Detect which cell encompasses the target text, then output its (x, y) center coordinate. 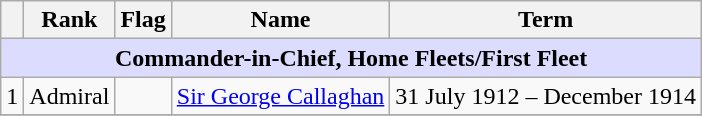
31 July 1912 – December 1914 (546, 96)
Rank (70, 20)
Admiral (70, 96)
Term (546, 20)
Sir George Callaghan (280, 96)
Flag (143, 20)
Commander-in-Chief, Home Fleets/First Fleet (352, 58)
Name (280, 20)
1 (12, 96)
